From the cell containing the given text, extract its center point as (x, y) coordinate. 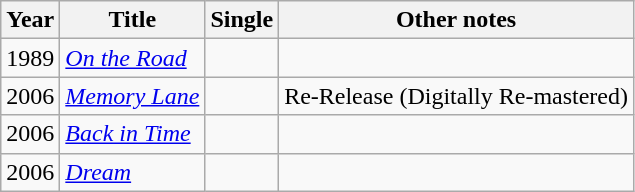
Year (30, 20)
1989 (30, 58)
Dream (132, 172)
Back in Time (132, 134)
Memory Lane (132, 96)
Re-Release (Digitally Re-mastered) (456, 96)
Title (132, 20)
Other notes (456, 20)
Single (242, 20)
On the Road (132, 58)
